Return (x, y) of the center of cell containing provided text 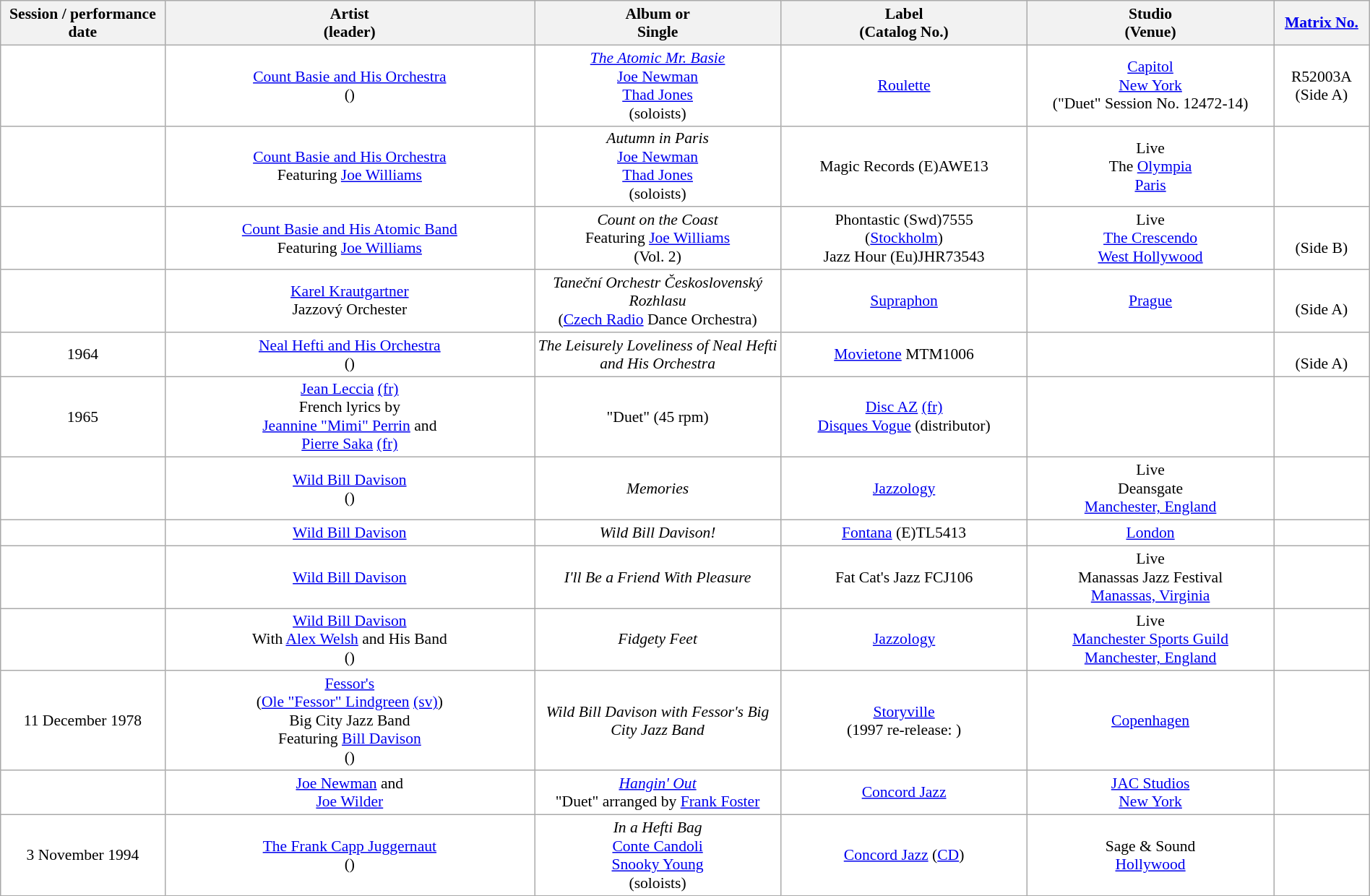
Fat Cat's Jazz FCJ106 (905, 577)
Taneční Orchestr Československý Rozhlasu(Czech Radio Dance Orchestra) (658, 301)
Karel KrautgartnerJazzový Orchester (350, 301)
1964 (82, 354)
LiveManassas Jazz FestivalManassas, Virginia (1150, 577)
Wild Bill DavisonWith Alex Welsh and His Band() (350, 640)
Autumn in ParisJoe NewmanThad Jones(soloists) (658, 166)
Fidgety Feet (658, 640)
Supraphon (905, 301)
Prague (1150, 301)
Label(Catalog No.) (905, 23)
LiveThe OlympiaParis (1150, 166)
LiveManchester Sports GuildManchester, England (1150, 640)
The Leisurely Loveliness of Neal Hefti and His Orchestra (658, 354)
Hangin' Out"Duet" arranged by Frank Foster (658, 792)
Artist(leader) (350, 23)
Matrix No. (1322, 23)
Count Basie and His OrchestraFeaturing Joe Williams (350, 166)
Session / performancedate (82, 23)
Memories (658, 488)
"Duet" (45 rpm) (658, 417)
Wild Bill Davison() (350, 488)
In a Hefti BagConte CandoliSnooky Young(soloists) (658, 855)
LiveDeansgateManchester, England (1150, 488)
Count Basie and His Atomic BandFeaturing Joe Williams (350, 238)
Roulette (905, 85)
Count on the CoastFeaturing Joe Williams(Vol. 2) (658, 238)
CapitolNew York("Duet" Session No. 12472-14) (1150, 85)
1965 (82, 417)
Fontana (E)TL5413 (905, 533)
Concord Jazz (905, 792)
Wild Bill Davison with Fessor's Big City Jazz Band (658, 721)
Concord Jazz (CD) (905, 855)
Album orSingle (658, 23)
JAC StudiosNew York (1150, 792)
Storyville (1997 re-release: ) (905, 721)
LiveThe CrescendoWest Hollywood (1150, 238)
3 November 1994 (82, 855)
Jean Leccia (fr)French lyrics byJeannine "Mimi" Perrin andPierre Saka (fr) (350, 417)
Sage & SoundHollywood (1150, 855)
Joe Newman andJoe Wilder (350, 792)
R52003A(Side A) (1322, 85)
(Side B) (1322, 238)
Magic Records (E)AWE13 (905, 166)
I'll Be a Friend With Pleasure (658, 577)
Wild Bill Davison! (658, 533)
11 December 1978 (82, 721)
Copenhagen (1150, 721)
Count Basie and His Orchestra() (350, 85)
The Frank Capp Juggernaut() (350, 855)
The Atomic Mr. BasieJoe NewmanThad Jones(soloists) (658, 85)
Studio(Venue) (1150, 23)
Fessor's(Ole "Fessor" Lindgreen (sv))Big City Jazz BandFeaturing Bill Davison() (350, 721)
Phontastic (Swd)7555(Stockholm)Jazz Hour (Eu)JHR73543 (905, 238)
Movietone MTM1006 (905, 354)
Disc AZ (fr) Disques Vogue (distributor) (905, 417)
Neal Hefti and His Orchestra() (350, 354)
London (1150, 533)
